Output the [X, Y] coordinate of the center of the cell containing the given text.  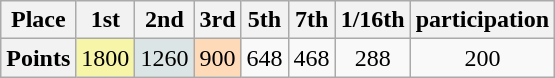
468 [312, 58]
Points [38, 58]
participation [482, 20]
288 [372, 58]
5th [264, 20]
200 [482, 58]
Place [38, 20]
1260 [164, 58]
1800 [106, 58]
1st [106, 20]
648 [264, 58]
7th [312, 20]
900 [218, 58]
1/16th [372, 20]
3rd [218, 20]
2nd [164, 20]
